Find where the given text appears and provide that cell's center as [x, y] coordinate. 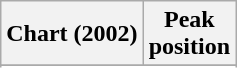
Chart (2002) [72, 34]
Peakposition [189, 34]
